Extract the [X, Y] coordinate from the center of the cell holding the provided text.  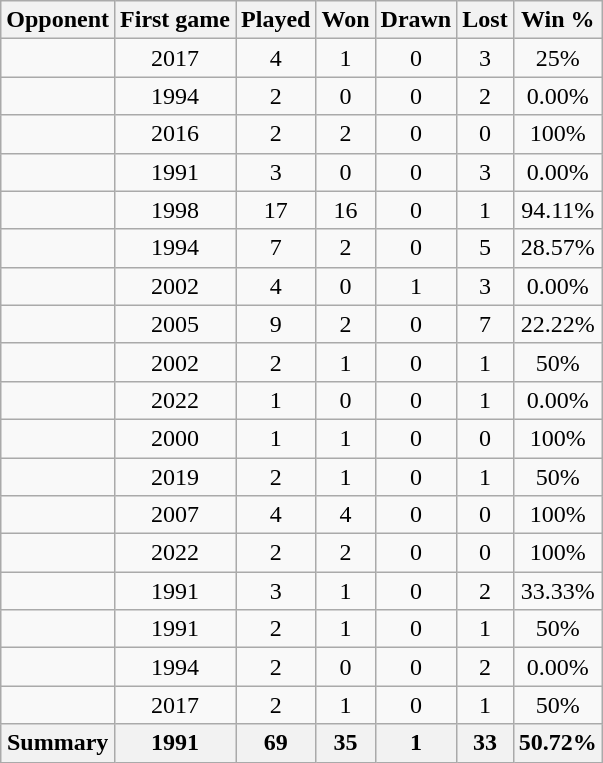
35 [346, 743]
33.33% [558, 591]
69 [276, 743]
2007 [176, 515]
25% [558, 58]
2000 [176, 438]
First game [176, 20]
9 [276, 324]
2005 [176, 324]
Lost [485, 20]
Win % [558, 20]
28.57% [558, 248]
22.22% [558, 324]
Played [276, 20]
50.72% [558, 743]
2019 [176, 477]
Opponent [58, 20]
2016 [176, 134]
Won [346, 20]
1998 [176, 210]
33 [485, 743]
5 [485, 248]
Summary [58, 743]
Drawn [416, 20]
16 [346, 210]
17 [276, 210]
94.11% [558, 210]
